Detect which cell encompasses the target text, then output its [x, y] center coordinate. 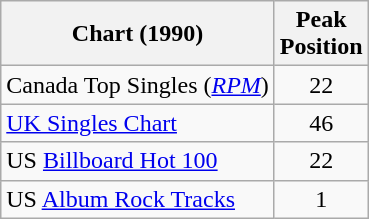
1 [321, 199]
US Album Rock Tracks [138, 199]
Chart (1990) [138, 34]
46 [321, 123]
UK Singles Chart [138, 123]
PeakPosition [321, 34]
US Billboard Hot 100 [138, 161]
Canada Top Singles (RPM) [138, 85]
